From the cell containing the given text, extract its center point as [x, y] coordinate. 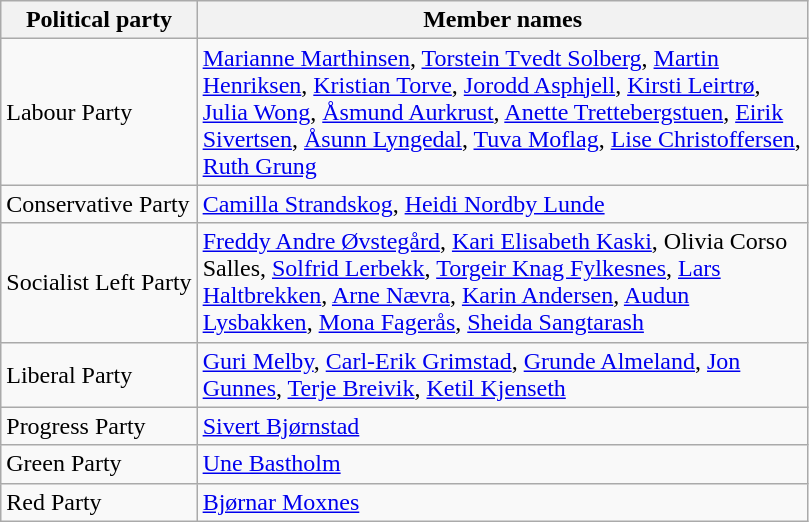
Red Party [99, 502]
Green Party [99, 464]
Guri Melby, Carl-Erik Grimstad, Grunde Almeland, Jon Gunnes, Terje Breivik, Ketil Kjenseth [502, 374]
Socialist Left Party [99, 282]
Bjørnar Moxnes [502, 502]
Member names [502, 20]
Sivert Bjørnstad [502, 426]
Labour Party [99, 112]
Liberal Party [99, 374]
Political party [99, 20]
Progress Party [99, 426]
Une Bastholm [502, 464]
Camilla Strandskog, Heidi Nordby Lunde [502, 204]
Conservative Party [99, 204]
